Determine the (x, y) coordinate at the center of the cell enclosing the given text.  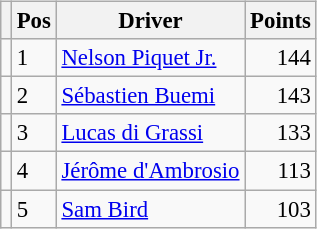
Driver (150, 21)
1 (34, 58)
Sébastien Buemi (150, 96)
143 (280, 96)
2 (34, 96)
Pos (34, 21)
Sam Bird (150, 209)
Lucas di Grassi (150, 133)
113 (280, 171)
5 (34, 209)
Jérôme d'Ambrosio (150, 171)
3 (34, 133)
Nelson Piquet Jr. (150, 58)
Points (280, 21)
4 (34, 171)
103 (280, 209)
144 (280, 58)
133 (280, 133)
